Detect which cell encompasses the target text, then output its (X, Y) center coordinate. 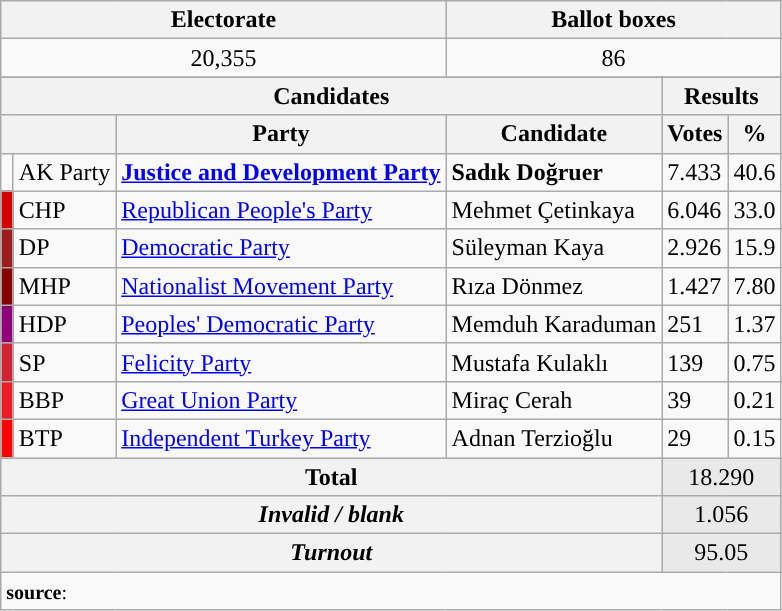
2.926 (695, 248)
6.046 (695, 210)
1.37 (754, 324)
Peoples' Democratic Party (281, 324)
MHP (64, 286)
source: (391, 591)
0.75 (754, 362)
HDP (64, 324)
251 (695, 324)
% (754, 134)
Electorate (224, 20)
Sadık Doğruer (554, 172)
7.433 (695, 172)
Invalid / blank (332, 515)
Memduh Karaduman (554, 324)
7.80 (754, 286)
29 (695, 438)
40.6 (754, 172)
Justice and Development Party (281, 172)
Mehmet Çetinkaya (554, 210)
39 (695, 400)
CHP (64, 210)
20,355 (224, 58)
AK Party (64, 172)
1.056 (722, 515)
Votes (695, 134)
Independent Turkey Party (281, 438)
Turnout (332, 553)
Candidate (554, 134)
Rıza Dönmez (554, 286)
Democratic Party (281, 248)
Adnan Terzioğlu (554, 438)
BTP (64, 438)
Party (281, 134)
18.290 (722, 477)
DP (64, 248)
95.05 (722, 553)
Great Union Party (281, 400)
Nationalist Movement Party (281, 286)
BBP (64, 400)
Felicity Party (281, 362)
86 (614, 58)
Ballot boxes (614, 20)
Miraç Cerah (554, 400)
Süleyman Kaya (554, 248)
Results (722, 96)
0.15 (754, 438)
SP (64, 362)
Republican People's Party (281, 210)
139 (695, 362)
15.9 (754, 248)
1.427 (695, 286)
33.0 (754, 210)
Candidates (332, 96)
Total (332, 477)
0.21 (754, 400)
Mustafa Kulaklı (554, 362)
